Capture the cell that displays the provided text and extract its [X, Y] central coordinate. 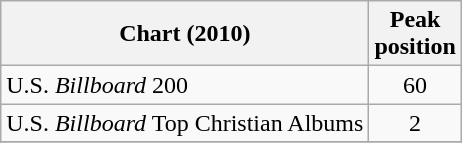
U.S. Billboard 200 [185, 85]
U.S. Billboard Top Christian Albums [185, 123]
60 [415, 85]
2 [415, 123]
Peakposition [415, 34]
Chart (2010) [185, 34]
